Determine the [x, y] coordinate at the center of the cell enclosing the given text.  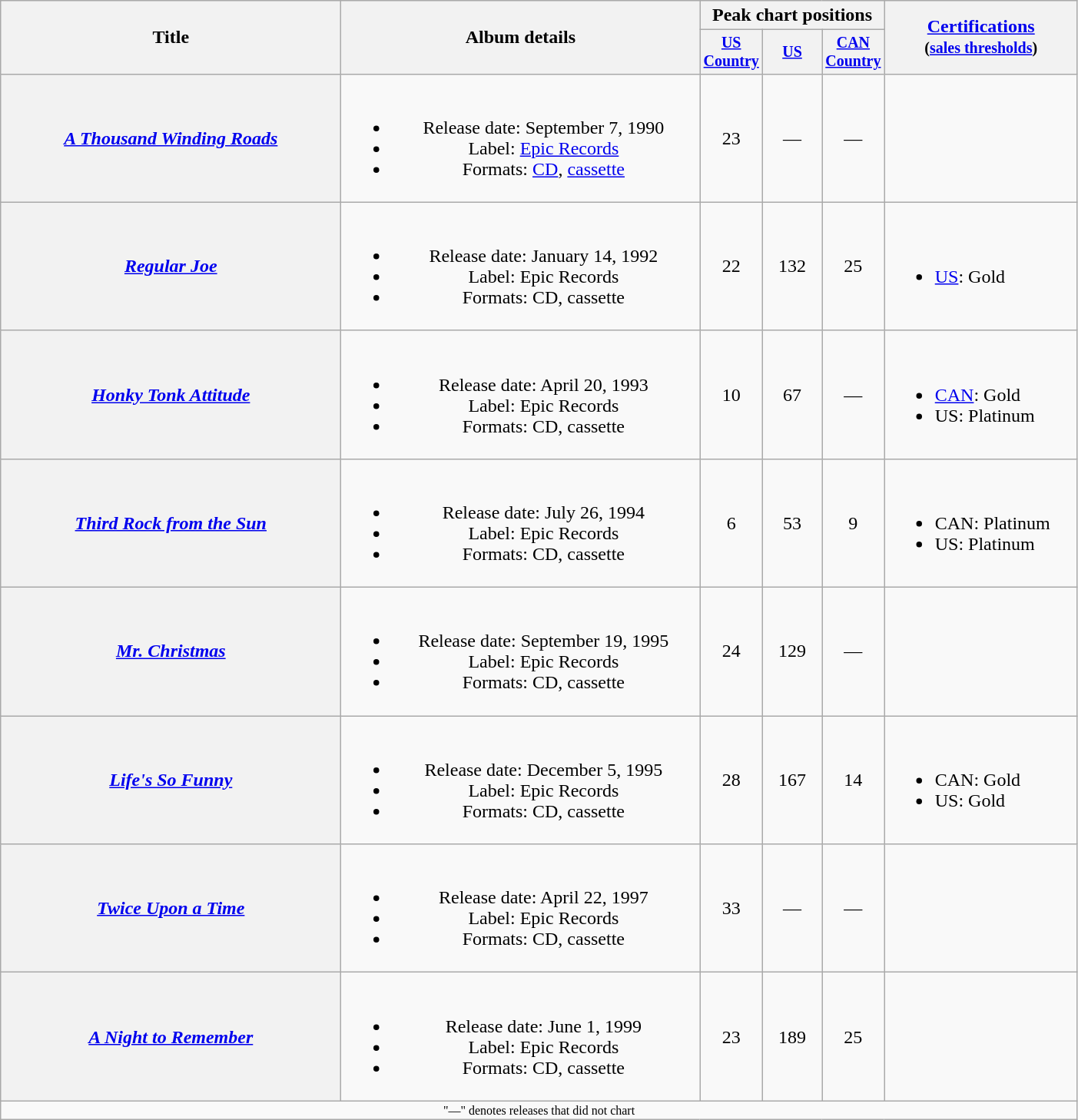
Release date: December 5, 1995Label: Epic RecordsFormats: CD, cassette [521, 780]
6 [731, 522]
US Country [731, 52]
CAN: PlatinumUS: Platinum [980, 522]
Twice Upon a Time [171, 908]
167 [793, 780]
Peak chart positions [792, 15]
"—" denotes releases that did not chart [539, 1110]
Life's So Funny [171, 780]
132 [793, 266]
189 [793, 1037]
Honky Tonk Attitude [171, 395]
Release date: June 1, 1999Label: Epic RecordsFormats: CD, cassette [521, 1037]
Release date: September 19, 1995Label: Epic RecordsFormats: CD, cassette [521, 651]
Mr. Christmas [171, 651]
Release date: April 20, 1993Label: Epic RecordsFormats: CD, cassette [521, 395]
22 [731, 266]
53 [793, 522]
Release date: September 7, 1990Label: Epic RecordsFormats: CD, cassette [521, 138]
A Night to Remember [171, 1037]
CAN: GoldUS: Platinum [980, 395]
CAN Country [854, 52]
Regular Joe [171, 266]
US: Gold [980, 266]
33 [731, 908]
10 [731, 395]
Third Rock from the Sun [171, 522]
14 [854, 780]
Release date: April 22, 1997Label: Epic RecordsFormats: CD, cassette [521, 908]
A Thousand Winding Roads [171, 138]
67 [793, 395]
Release date: January 14, 1992Label: Epic RecordsFormats: CD, cassette [521, 266]
28 [731, 780]
9 [854, 522]
129 [793, 651]
Release date: July 26, 1994Label: Epic RecordsFormats: CD, cassette [521, 522]
Certifications(sales thresholds) [980, 38]
Title [171, 38]
24 [731, 651]
CAN: GoldUS: Gold [980, 780]
Album details [521, 38]
US [793, 52]
